Pinpoint the cell where the given text exists, returning its [X, Y] midpoint coordinate. 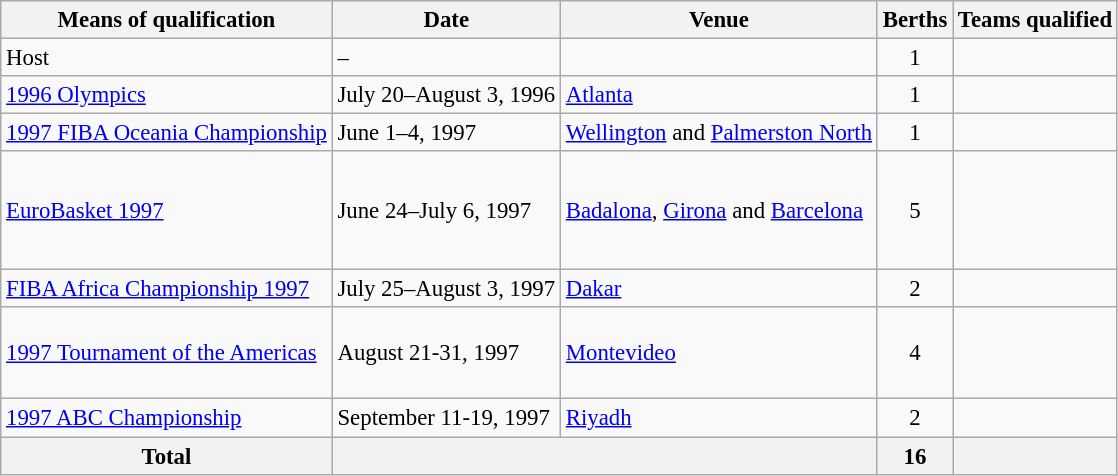
June 24–July 6, 1997 [446, 210]
July 20–August 3, 1996 [446, 95]
Teams qualified [1036, 20]
Badalona, Girona and Barcelona [718, 210]
Means of qualification [166, 20]
Riyadh [718, 418]
Wellington and Palmerston North [718, 133]
September 11-19, 1997 [446, 418]
5 [914, 210]
– [446, 58]
1997 FIBA Oceania Championship [166, 133]
16 [914, 456]
FIBA Africa Championship 1997 [166, 289]
1997 ABC Championship [166, 418]
Host [166, 58]
EuroBasket 1997 [166, 210]
Montevideo [718, 354]
4 [914, 354]
Date [446, 20]
Total [166, 456]
Venue [718, 20]
June 1–4, 1997 [446, 133]
August 21-31, 1997 [446, 354]
July 25–August 3, 1997 [446, 289]
1997 Tournament of the Americas [166, 354]
1996 Olympics [166, 95]
Dakar [718, 289]
Berths [914, 20]
Atlanta [718, 95]
